Detect which cell encompasses the target text, then output its (x, y) center coordinate. 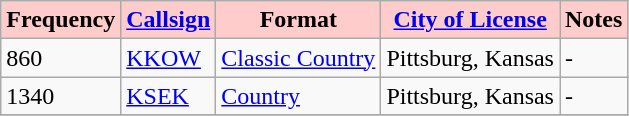
Country (298, 96)
Notes (594, 20)
Callsign (168, 20)
KKOW (168, 58)
City of License (470, 20)
Format (298, 20)
Classic Country (298, 58)
KSEK (168, 96)
1340 (61, 96)
860 (61, 58)
Frequency (61, 20)
